For the text-containing cell, return its midpoint in (X, Y) coordinate format. 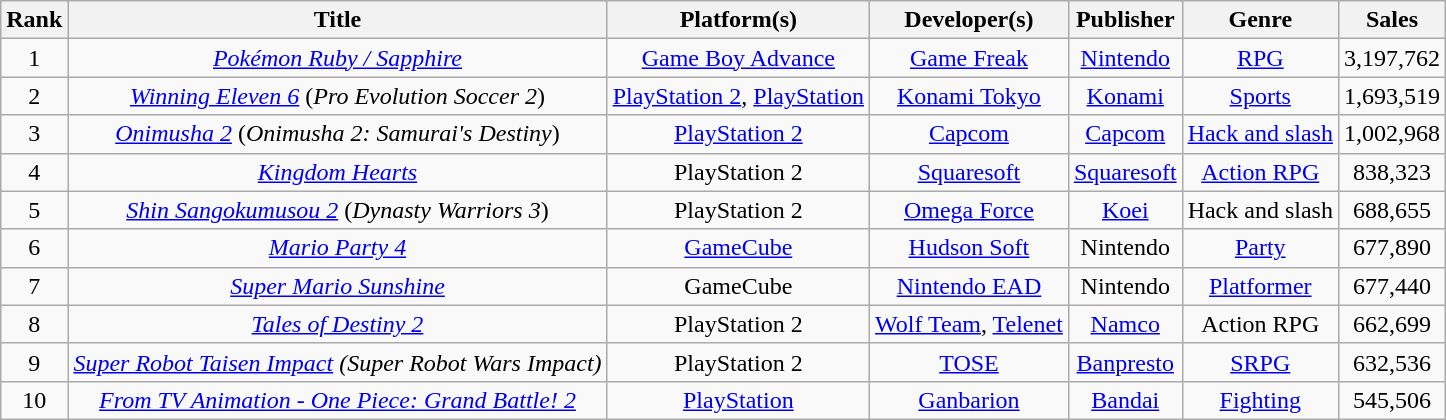
2 (34, 96)
Sports (1260, 96)
Publisher (1125, 20)
Party (1260, 248)
Platform(s) (738, 20)
9 (34, 362)
1,693,519 (1392, 96)
677,440 (1392, 286)
Super Mario Sunshine (338, 286)
8 (34, 324)
3,197,762 (1392, 58)
Sales (1392, 20)
Super Robot Taisen Impact (Super Robot Wars Impact) (338, 362)
6 (34, 248)
632,536 (1392, 362)
838,323 (1392, 172)
PlayStation (738, 400)
Platformer (1260, 286)
Hudson Soft (970, 248)
5 (34, 210)
Bandai (1125, 400)
Kingdom Hearts (338, 172)
7 (34, 286)
Developer(s) (970, 20)
Ganbarion (970, 400)
1,002,968 (1392, 134)
Game Freak (970, 58)
10 (34, 400)
Banpresto (1125, 362)
3 (34, 134)
Nintendo EAD (970, 286)
Title (338, 20)
RPG (1260, 58)
662,699 (1392, 324)
TOSE (970, 362)
677,890 (1392, 248)
Winning Eleven 6 (Pro Evolution Soccer 2) (338, 96)
From TV Animation - One Piece: Grand Battle! 2 (338, 400)
545,506 (1392, 400)
Genre (1260, 20)
4 (34, 172)
Namco (1125, 324)
Game Boy Advance (738, 58)
688,655 (1392, 210)
SRPG (1260, 362)
Omega Force (970, 210)
Rank (34, 20)
Tales of Destiny 2 (338, 324)
PlayStation 2, PlayStation (738, 96)
Shin Sangokumusou 2 (Dynasty Warriors 3) (338, 210)
Mario Party 4 (338, 248)
Konami (1125, 96)
Konami Tokyo (970, 96)
Koei (1125, 210)
1 (34, 58)
Fighting (1260, 400)
Wolf Team, Telenet (970, 324)
Pokémon Ruby / Sapphire (338, 58)
Onimusha 2 (Onimusha 2: Samurai's Destiny) (338, 134)
